Detect which cell encompasses the target text, then output its (X, Y) center coordinate. 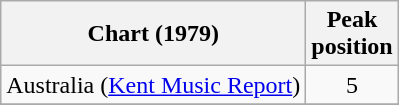
Australia (Kent Music Report) (154, 85)
Peakposition (352, 34)
Chart (1979) (154, 34)
5 (352, 85)
